Detect which cell encompasses the target text, then output its [x, y] center coordinate. 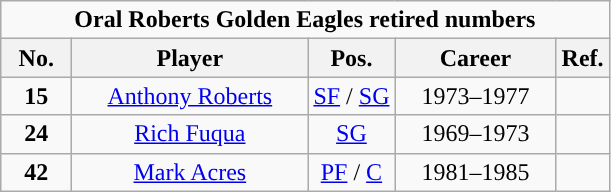
Anthony Roberts [190, 96]
Career [476, 58]
Player [190, 58]
1969–1973 [476, 134]
15 [36, 96]
1973–1977 [476, 96]
SG [352, 134]
Oral Roberts Golden Eagles retired numbers [305, 20]
24 [36, 134]
42 [36, 172]
No. [36, 58]
1981–1985 [476, 172]
PF / C [352, 172]
Ref. [582, 58]
SF / SG [352, 96]
Pos. [352, 58]
Rich Fuqua [190, 134]
Mark Acres [190, 172]
